Return [x, y] of the center of cell containing provided text 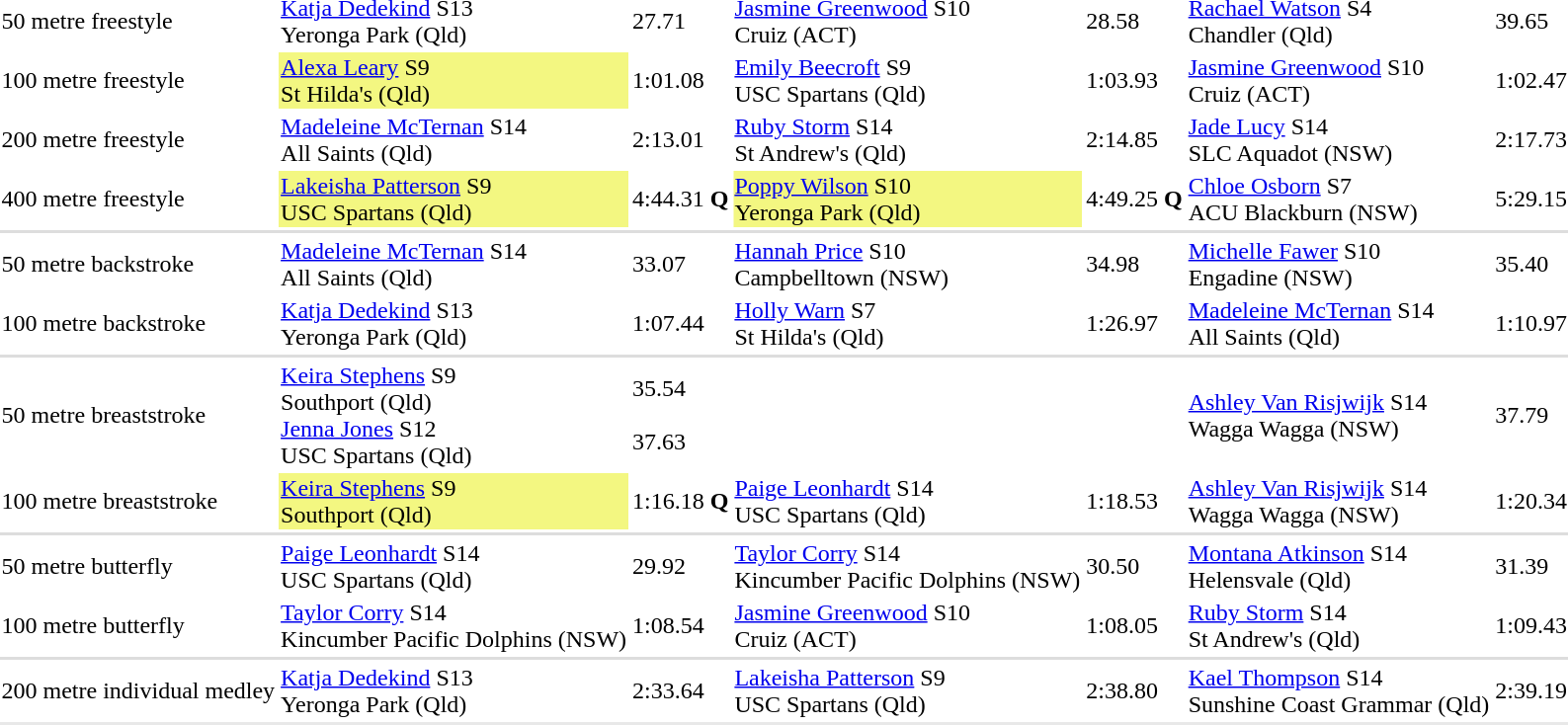
Kael Thompson S14 Sunshine Coast Grammar (Qld) [1339, 691]
400 metre freestyle [138, 200]
1:26.97 [1134, 324]
50 metre breaststroke [138, 415]
1:08.05 [1134, 626]
Keira Stephens S9 Southport (Qld) Jenna Jones S12 USC Spartans (Qld) [454, 415]
1:08.54 [681, 626]
100 metre butterfly [138, 626]
Montana Atkinson S14 Helensvale (Qld) [1339, 567]
Alexa Leary S9 St Hilda's (Qld) [454, 81]
Michelle Fawer S10 Engadine (NSW) [1339, 265]
30.50 [1134, 567]
4:49.25 Q [1134, 200]
2:33.64 [681, 691]
Keira Stephens S9 Southport (Qld) [454, 502]
Jade Lucy S14 SLC Aquadot (NSW) [1339, 140]
Chloe Osborn S7 ACU Blackburn (NSW) [1339, 200]
2:14.85 [1134, 140]
100 metre breaststroke [138, 502]
29.92 [681, 567]
200 metre individual medley [138, 691]
Emily Beecroft S9 USC Spartans (Qld) [907, 81]
1:18.53 [1134, 502]
34.98 [1134, 265]
Poppy Wilson S10 Yeronga Park (Qld) [907, 200]
2:38.80 [1134, 691]
4:44.31 Q [681, 200]
1:07.44 [681, 324]
2:13.01 [681, 140]
35.54 37.63 [681, 415]
1:01.08 [681, 81]
1:16.18 Q [681, 502]
Hannah Price S10 Campbelltown (NSW) [907, 265]
100 metre freestyle [138, 81]
Holly Warn S7 St Hilda's (Qld) [907, 324]
200 metre freestyle [138, 140]
100 metre backstroke [138, 324]
33.07 [681, 265]
50 metre butterfly [138, 567]
50 metre backstroke [138, 265]
1:03.93 [1134, 81]
